Extract the [x, y] coordinate from the center of the cell holding the provided text.  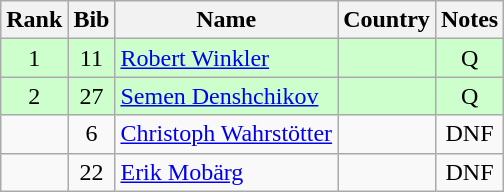
Christoph Wahrstötter [226, 134]
1 [34, 58]
Semen Denshchikov [226, 96]
6 [92, 134]
2 [34, 96]
Robert Winkler [226, 58]
27 [92, 96]
Notes [469, 20]
Erik Mobärg [226, 172]
Country [387, 20]
22 [92, 172]
Rank [34, 20]
Bib [92, 20]
Name [226, 20]
11 [92, 58]
